Extract the (X, Y) coordinate from the center of the cell holding the provided text.  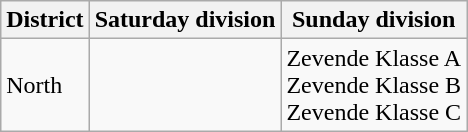
Sunday division (374, 20)
North (45, 85)
Saturday division (185, 20)
District (45, 20)
Zevende Klasse AZevende Klasse BZevende Klasse C (374, 85)
